Search for the cell housing the specified text and yield its [X, Y] center coordinate. 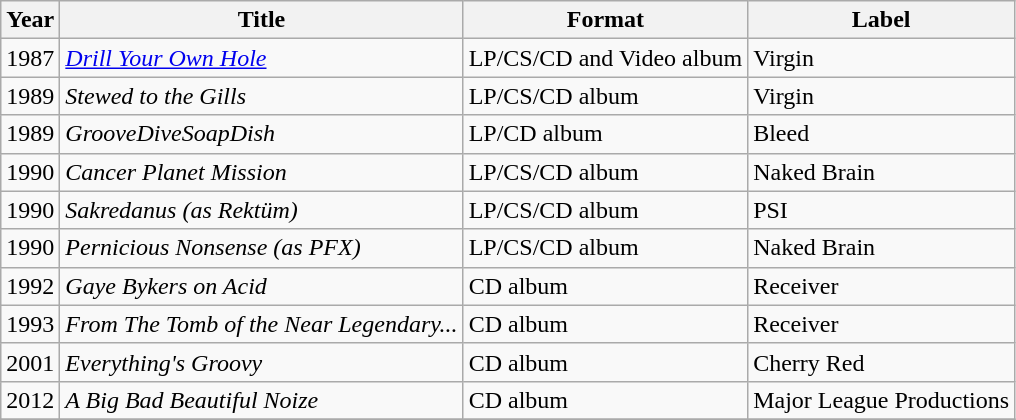
2012 [30, 400]
1992 [30, 286]
Title [262, 20]
Cherry Red [882, 362]
Sakredanus (as Rektüm) [262, 210]
1993 [30, 324]
GrooveDiveSoapDish [262, 134]
Major League Productions [882, 400]
Bleed [882, 134]
Pernicious Nonsense (as PFX) [262, 248]
1987 [30, 58]
PSI [882, 210]
Cancer Planet Mission [262, 172]
A Big Bad Beautiful Noize [262, 400]
Drill Your Own Hole [262, 58]
Gaye Bykers on Acid [262, 286]
From The Tomb of the Near Legendary... [262, 324]
LP/CD album [606, 134]
Format [606, 20]
Year [30, 20]
LP/CS/CD and Video album [606, 58]
Stewed to the Gills [262, 96]
Label [882, 20]
2001 [30, 362]
Everything's Groovy [262, 362]
